Locate the cell with the specified text and output its [X, Y] center coordinate. 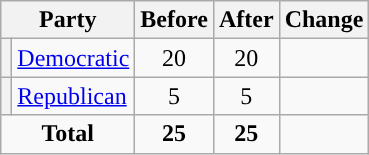
Change [324, 20]
Republican [74, 96]
Before [174, 20]
After [246, 20]
Total [68, 134]
Democratic [74, 58]
Party [68, 20]
